Detect which cell encompasses the target text, then output its [x, y] center coordinate. 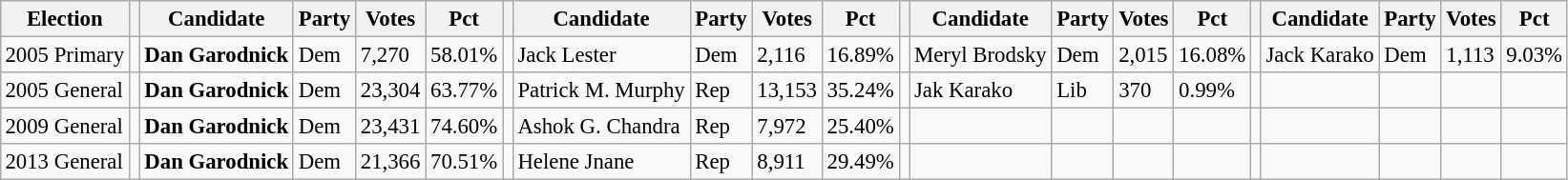
25.40% [861, 127]
23,304 [389, 90]
70.51% [464, 162]
16.08% [1212, 54]
29.49% [861, 162]
63.77% [464, 90]
74.60% [464, 127]
7,972 [786, 127]
58.01% [464, 54]
7,270 [389, 54]
21,366 [389, 162]
Helene Jnane [601, 162]
1,113 [1472, 54]
Meryl Brodsky [981, 54]
Jack Karako [1320, 54]
2009 General [65, 127]
2005 Primary [65, 54]
2,015 [1143, 54]
2,116 [786, 54]
16.89% [861, 54]
2005 General [65, 90]
13,153 [786, 90]
8,911 [786, 162]
35.24% [861, 90]
Jak Karako [981, 90]
9.03% [1535, 54]
Jack Lester [601, 54]
2013 General [65, 162]
Ashok G. Chandra [601, 127]
Election [65, 19]
0.99% [1212, 90]
370 [1143, 90]
Patrick M. Murphy [601, 90]
Lib [1082, 90]
23,431 [389, 127]
